Capture the cell that displays the provided text and extract its (x, y) central coordinate. 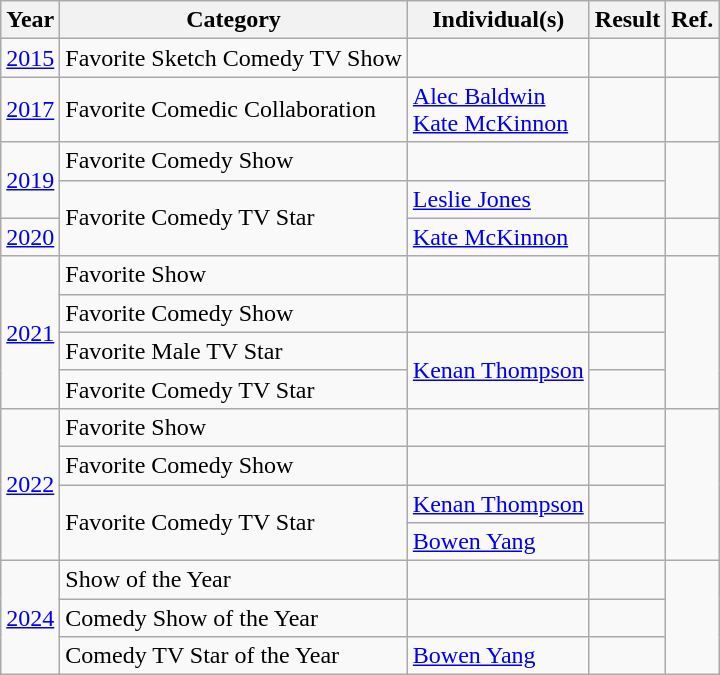
Leslie Jones (498, 199)
Comedy Show of the Year (234, 618)
Favorite Comedic Collaboration (234, 110)
Category (234, 20)
Comedy TV Star of the Year (234, 656)
2017 (30, 110)
2015 (30, 58)
2019 (30, 180)
Favorite Male TV Star (234, 351)
Favorite Sketch Comedy TV Show (234, 58)
2021 (30, 332)
Kate McKinnon (498, 237)
2020 (30, 237)
Ref. (692, 20)
Alec Baldwin Kate McKinnon (498, 110)
Show of the Year (234, 580)
Year (30, 20)
2022 (30, 484)
2024 (30, 618)
Result (627, 20)
Individual(s) (498, 20)
